Capture the cell that displays the provided text and extract its [x, y] central coordinate. 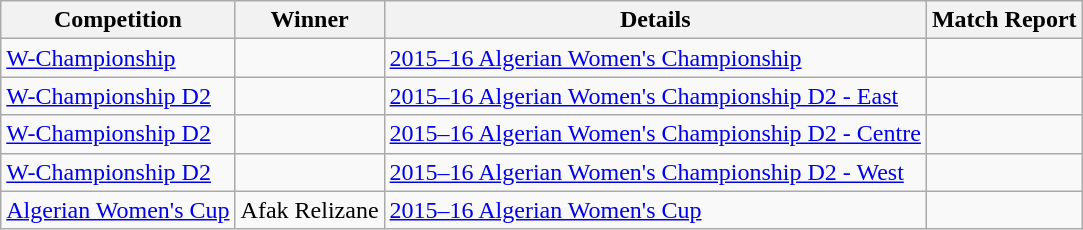
Competition [118, 20]
Match Report [1004, 20]
Details [655, 20]
2015–16 Algerian Women's Championship D2 - East [655, 96]
2015–16 Algerian Women's Cup [655, 210]
2015–16 Algerian Women's Championship D2 - Centre [655, 134]
2015–16 Algerian Women's Championship D2 - West [655, 172]
Winner [310, 20]
2015–16 Algerian Women's Championship [655, 58]
Algerian Women's Cup [118, 210]
W-Championship [118, 58]
Afak Relizane [310, 210]
